Extract the (X, Y) coordinate from the center of the cell holding the provided text.  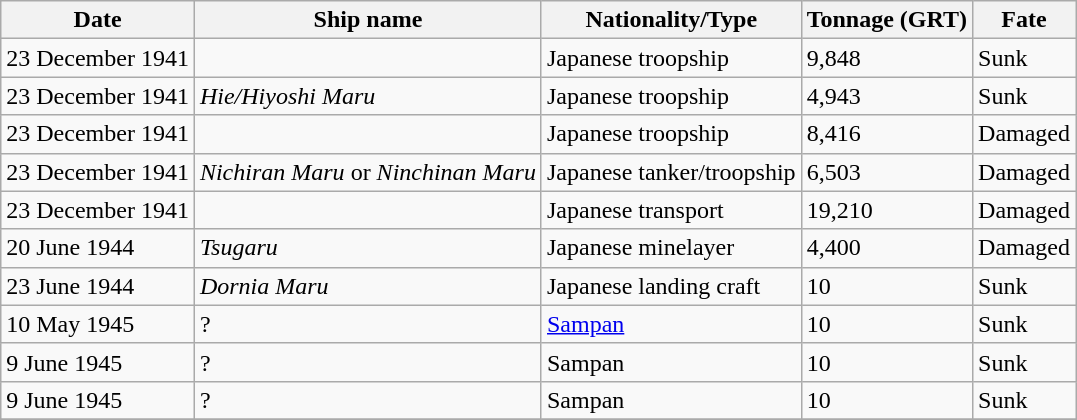
4,943 (886, 96)
Date (98, 20)
Nationality/Type (671, 20)
Japanese landing craft (671, 286)
Dornia Maru (368, 286)
4,400 (886, 248)
Japanese minelayer (671, 248)
20 June 1944 (98, 248)
23 June 1944 (98, 286)
6,503 (886, 172)
Tonnage (GRT) (886, 20)
Japanese transport (671, 210)
Fate (1024, 20)
9,848 (886, 58)
Ship name (368, 20)
8,416 (886, 134)
Tsugaru (368, 248)
19,210 (886, 210)
Japanese tanker/troopship (671, 172)
Hie/Hiyoshi Maru (368, 96)
10 May 1945 (98, 324)
Nichiran Maru or Ninchinan Maru (368, 172)
